Search for the cell housing the specified text and yield its (X, Y) center coordinate. 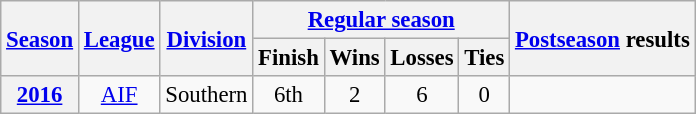
2016 (40, 95)
2 (354, 95)
Regular season (382, 20)
Losses (422, 58)
Season (40, 38)
Wins (354, 58)
League (118, 38)
AIF (118, 95)
6 (422, 95)
Ties (484, 58)
Postseason results (603, 38)
6th (288, 95)
Southern (206, 95)
0 (484, 95)
Division (206, 38)
Finish (288, 58)
